Pinpoint the cell where the given text exists, returning its (x, y) midpoint coordinate. 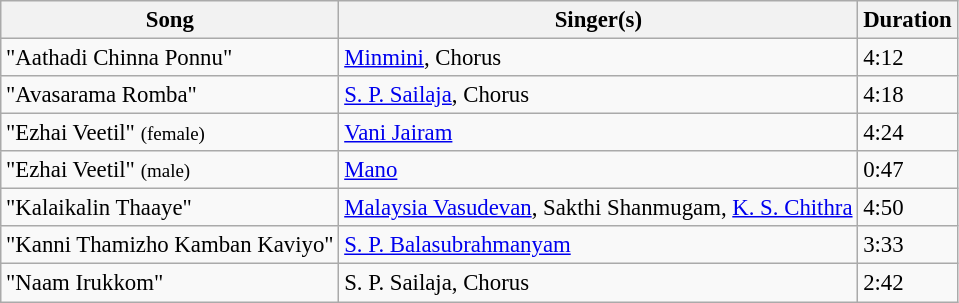
"Aathadi Chinna Ponnu" (170, 58)
"Kanni Thamizho Kamban Kaviyo" (170, 245)
Vani Jairam (598, 133)
S. P. Balasubrahmanyam (598, 245)
Mano (598, 170)
4:18 (908, 95)
"Avasarama Romba" (170, 95)
"Kalaikalin Thaaye" (170, 208)
Song (170, 20)
"Ezhai Veetil" (male) (170, 170)
Duration (908, 20)
Minmini, Chorus (598, 58)
0:47 (908, 170)
4:24 (908, 133)
4:12 (908, 58)
Malaysia Vasudevan, Sakthi Shanmugam, K. S. Chithra (598, 208)
"Ezhai Veetil" (female) (170, 133)
4:50 (908, 208)
Singer(s) (598, 20)
3:33 (908, 245)
"Naam Irukkom" (170, 283)
2:42 (908, 283)
